Determine the [x, y] coordinate at the center of the cell enclosing the given text.  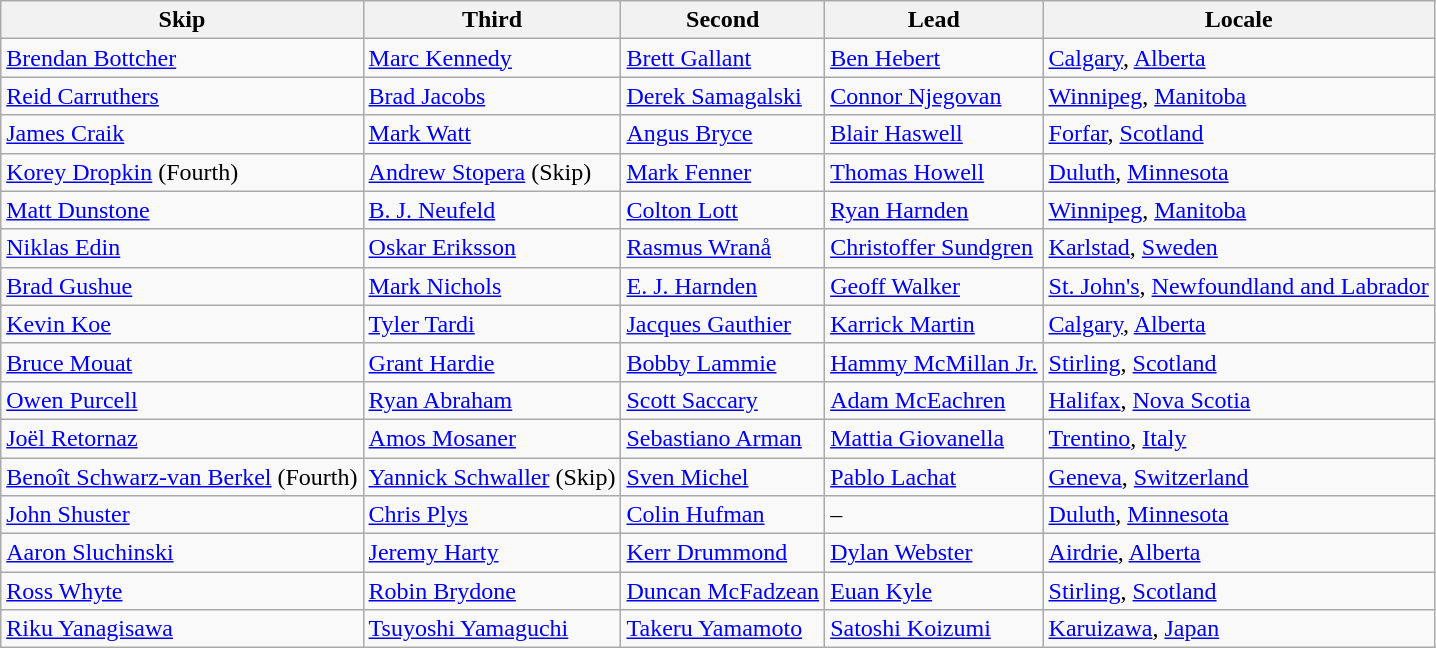
Bruce Mouat [182, 362]
Third [492, 20]
Reid Carruthers [182, 96]
Sven Michel [723, 477]
Takeru Yamamoto [723, 629]
Brad Jacobs [492, 96]
E. J. Harnden [723, 286]
Thomas Howell [934, 172]
Sebastiano Arman [723, 438]
Christoffer Sundgren [934, 248]
Airdrie, Alberta [1238, 553]
Riku Yanagisawa [182, 629]
Mark Watt [492, 134]
Mattia Giovanella [934, 438]
Brett Gallant [723, 58]
– [934, 515]
Matt Dunstone [182, 210]
Karrick Martin [934, 324]
Blair Haswell [934, 134]
Locale [1238, 20]
James Craik [182, 134]
Skip [182, 20]
Adam McEachren [934, 400]
Brendan Bottcher [182, 58]
Joël Retornaz [182, 438]
Bobby Lammie [723, 362]
Connor Njegovan [934, 96]
Ben Hebert [934, 58]
Tsuyoshi Yamaguchi [492, 629]
Geoff Walker [934, 286]
Kerr Drummond [723, 553]
Andrew Stopera (Skip) [492, 172]
Niklas Edin [182, 248]
Colton Lott [723, 210]
Halifax, Nova Scotia [1238, 400]
Derek Samagalski [723, 96]
Pablo Lachat [934, 477]
Robin Brydone [492, 591]
John Shuster [182, 515]
Owen Purcell [182, 400]
Scott Saccary [723, 400]
B. J. Neufeld [492, 210]
Yannick Schwaller (Skip) [492, 477]
St. John's, Newfoundland and Labrador [1238, 286]
Trentino, Italy [1238, 438]
Aaron Sluchinski [182, 553]
Euan Kyle [934, 591]
Colin Hufman [723, 515]
Satoshi Koizumi [934, 629]
Kevin Koe [182, 324]
Grant Hardie [492, 362]
Ross Whyte [182, 591]
Hammy McMillan Jr. [934, 362]
Tyler Tardi [492, 324]
Korey Dropkin (Fourth) [182, 172]
Benoît Schwarz-van Berkel (Fourth) [182, 477]
Ryan Harnden [934, 210]
Forfar, Scotland [1238, 134]
Second [723, 20]
Ryan Abraham [492, 400]
Karlstad, Sweden [1238, 248]
Dylan Webster [934, 553]
Mark Nichols [492, 286]
Angus Bryce [723, 134]
Oskar Eriksson [492, 248]
Jeremy Harty [492, 553]
Marc Kennedy [492, 58]
Mark Fenner [723, 172]
Chris Plys [492, 515]
Lead [934, 20]
Geneva, Switzerland [1238, 477]
Rasmus Wranå [723, 248]
Karuizawa, Japan [1238, 629]
Amos Mosaner [492, 438]
Duncan McFadzean [723, 591]
Brad Gushue [182, 286]
Jacques Gauthier [723, 324]
